For the text-containing cell, return its midpoint in [X, Y] coordinate format. 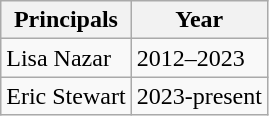
Lisa Nazar [66, 58]
2023-present [199, 96]
Year [199, 20]
Eric Stewart [66, 96]
2012–2023 [199, 58]
Principals [66, 20]
